Identify which cell holds the provided text, then report its (x, y) central coordinate. 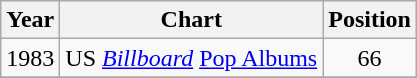
US Billboard Pop Albums (192, 58)
1983 (30, 58)
Year (30, 20)
Chart (192, 20)
66 (370, 58)
Position (370, 20)
